Determine the [X, Y] coordinate at the center of the cell enclosing the given text.  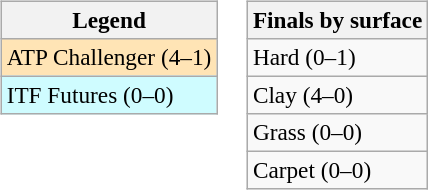
Carpet (0–0) [337, 171]
Finals by surface [337, 20]
Grass (0–0) [337, 133]
ATP Challenger (4–1) [108, 57]
ITF Futures (0–0) [108, 95]
Legend [108, 20]
Clay (4–0) [337, 95]
Hard (0–1) [337, 57]
